Search for the cell housing the specified text and yield its (x, y) center coordinate. 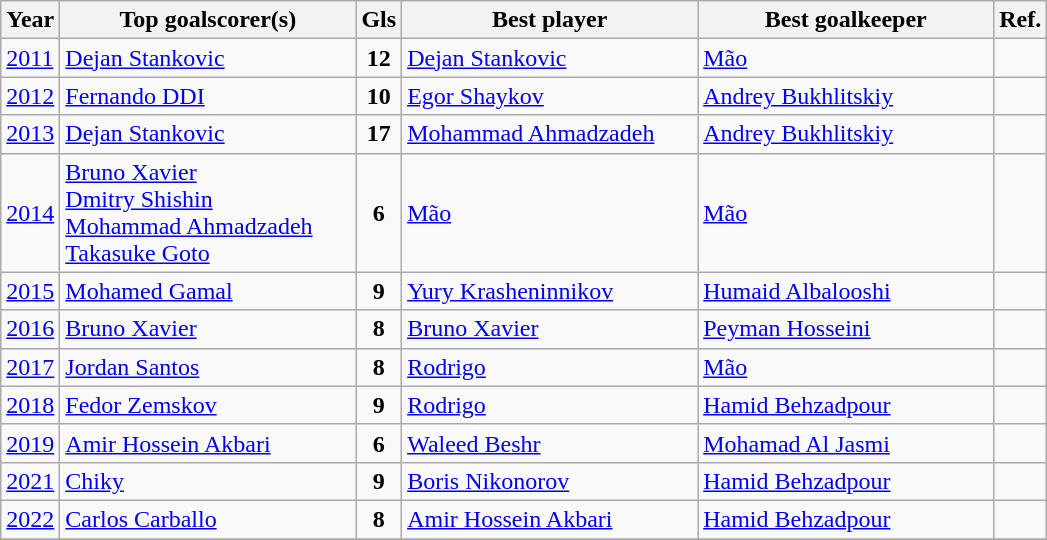
Chiky (208, 481)
17 (379, 134)
Boris Nikonorov (550, 481)
Yury Krasheninnikov (550, 291)
10 (379, 96)
2014 (30, 212)
Best goalkeeper (846, 20)
Egor Shaykov (550, 96)
2021 (30, 481)
2015 (30, 291)
Ref. (1020, 20)
Carlos Carballo (208, 519)
Fedor Zemskov (208, 405)
Mohamad Al Jasmi (846, 443)
Top goalscorer(s) (208, 20)
Bruno Xavier Dmitry Shishin Mohammad Ahmadzadeh Takasuke Goto (208, 212)
Gls (379, 20)
2017 (30, 367)
Humaid Albalooshi (846, 291)
2019 (30, 443)
Mohamed Gamal (208, 291)
2022 (30, 519)
Mohammad Ahmadzadeh (550, 134)
12 (379, 58)
Year (30, 20)
2013 (30, 134)
Best player (550, 20)
2011 (30, 58)
Jordan Santos (208, 367)
2016 (30, 329)
Fernando DDI (208, 96)
2012 (30, 96)
Peyman Hosseini (846, 329)
2018 (30, 405)
Waleed Beshr (550, 443)
